Search for the cell housing the specified text and yield its [X, Y] center coordinate. 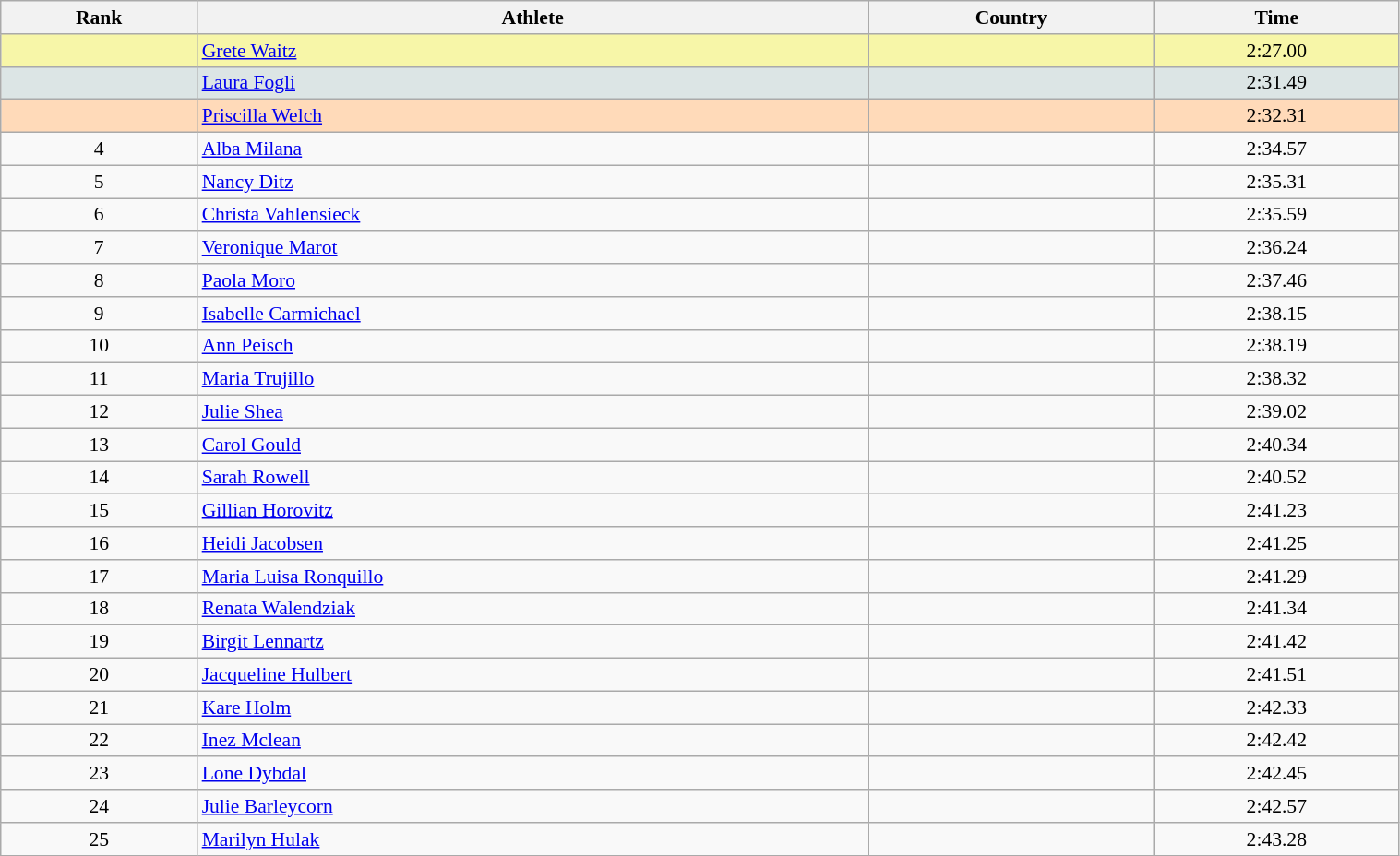
5 [100, 182]
2:35.59 [1277, 215]
2:31.49 [1277, 83]
Rank [100, 18]
20 [100, 675]
Julie Shea [533, 412]
2:42.33 [1277, 707]
Marilyn Hulak [533, 839]
2:42.45 [1277, 774]
9 [100, 314]
6 [100, 215]
Julie Barleycorn [533, 806]
2:37.46 [1277, 280]
12 [100, 412]
4 [100, 149]
2:38.15 [1277, 314]
Carol Gould [533, 445]
25 [100, 839]
Maria Luisa Ronquillo [533, 577]
15 [100, 511]
18 [100, 609]
Kare Holm [533, 707]
Alba Milana [533, 149]
2:41.23 [1277, 511]
8 [100, 280]
Athlete [533, 18]
2:32.31 [1277, 116]
Birgit Lennartz [533, 642]
Christa Vahlensieck [533, 215]
2:35.31 [1277, 182]
Isabelle Carmichael [533, 314]
2:41.51 [1277, 675]
16 [100, 543]
10 [100, 346]
2:42.57 [1277, 806]
Renata Walendziak [533, 609]
2:34.57 [1277, 149]
2:41.29 [1277, 577]
Country [1011, 18]
24 [100, 806]
2:40.34 [1277, 445]
Ann Peisch [533, 346]
13 [100, 445]
Heidi Jacobsen [533, 543]
Laura Fogli [533, 83]
Time [1277, 18]
2:27.00 [1277, 51]
23 [100, 774]
Inez Mclean [533, 741]
Gillian Horovitz [533, 511]
Maria Trujillo [533, 379]
2:39.02 [1277, 412]
Lone Dybdal [533, 774]
Priscilla Welch [533, 116]
2:36.24 [1277, 248]
7 [100, 248]
2:41.42 [1277, 642]
Jacqueline Hulbert [533, 675]
2:42.42 [1277, 741]
2:43.28 [1277, 839]
Nancy Ditz [533, 182]
2:40.52 [1277, 478]
17 [100, 577]
Veronique Marot [533, 248]
11 [100, 379]
2:41.34 [1277, 609]
Sarah Rowell [533, 478]
2:38.32 [1277, 379]
Paola Moro [533, 280]
22 [100, 741]
14 [100, 478]
2:38.19 [1277, 346]
2:41.25 [1277, 543]
19 [100, 642]
21 [100, 707]
Grete Waitz [533, 51]
